Output the [X, Y] coordinate of the center of the cell containing the given text.  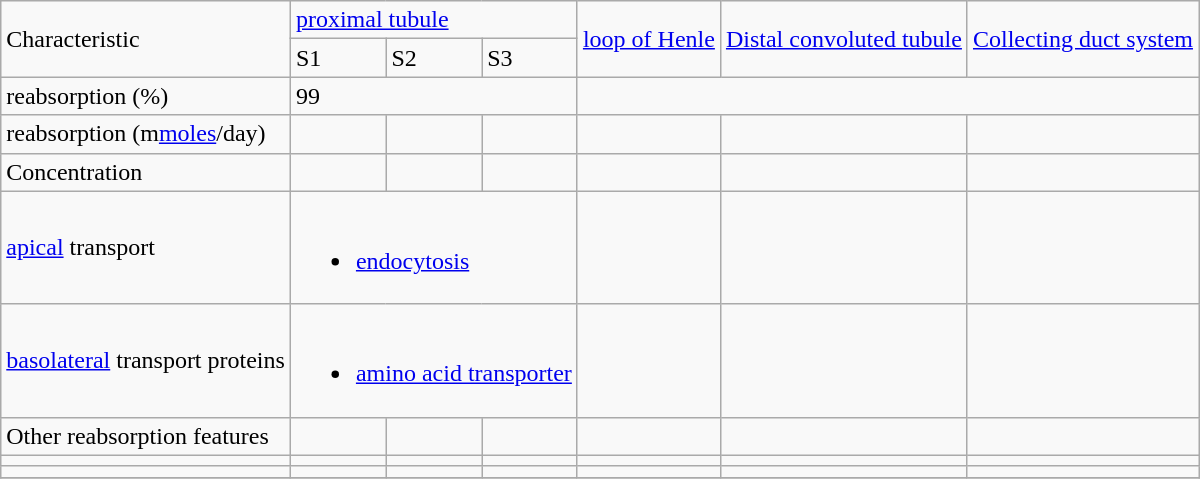
S3 [530, 58]
reabsorption (%) [146, 96]
apical transport [146, 248]
99 [434, 96]
loop of Henle [648, 39]
reabsorption (mmoles/day) [146, 134]
Distal convoluted tubule [844, 39]
proximal tubule [434, 20]
Collecting duct system [1082, 39]
endocytosis [434, 248]
Other reabsorption features [146, 436]
amino acid transporter [434, 360]
S1 [338, 58]
Concentration [146, 172]
S2 [434, 58]
basolateral transport proteins [146, 360]
Characteristic [146, 39]
